From the cell containing the given text, extract its center point as [x, y] coordinate. 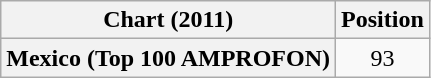
93 [383, 58]
Position [383, 20]
Chart (2011) [168, 20]
Mexico (Top 100 AMPROFON) [168, 58]
